Find where the given text appears and provide that cell's center as (x, y) coordinate. 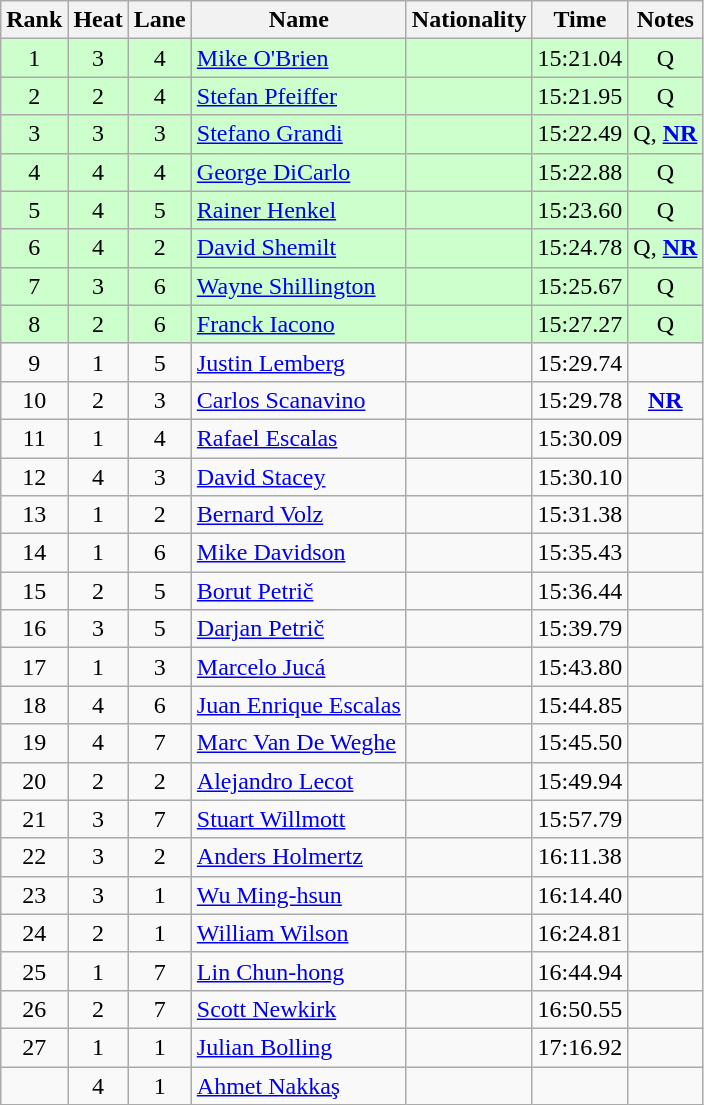
Mike O'Brien (298, 58)
15:22.49 (580, 134)
11 (34, 438)
19 (34, 743)
15:27.27 (580, 324)
Bernard Volz (298, 515)
16:44.94 (580, 971)
David Shemilt (298, 248)
Name (298, 20)
Marc Van De Weghe (298, 743)
16:14.40 (580, 895)
Carlos Scanavino (298, 400)
Lane (160, 20)
15:22.88 (580, 172)
22 (34, 857)
Wu Ming-hsun (298, 895)
Nationality (469, 20)
17 (34, 667)
14 (34, 553)
15:49.94 (580, 781)
15:39.79 (580, 629)
18 (34, 705)
16:11.38 (580, 857)
15:30.09 (580, 438)
Julian Bolling (298, 1047)
Franck Iacono (298, 324)
13 (34, 515)
Justin Lemberg (298, 362)
15:30.10 (580, 477)
Stefano Grandi (298, 134)
15:45.50 (580, 743)
Stefan Pfeiffer (298, 96)
15:36.44 (580, 591)
25 (34, 971)
Scott Newkirk (298, 1009)
15:44.85 (580, 705)
Notes (666, 20)
15:21.95 (580, 96)
Rank (34, 20)
27 (34, 1047)
William Wilson (298, 933)
24 (34, 933)
NR (666, 400)
9 (34, 362)
Alejandro Lecot (298, 781)
Wayne Shillington (298, 286)
Borut Petrič (298, 591)
15:35.43 (580, 553)
Juan Enrique Escalas (298, 705)
Rafael Escalas (298, 438)
Time (580, 20)
Rainer Henkel (298, 210)
Stuart Willmott (298, 819)
15:24.78 (580, 248)
20 (34, 781)
15:23.60 (580, 210)
16:24.81 (580, 933)
15 (34, 591)
David Stacey (298, 477)
16 (34, 629)
George DiCarlo (298, 172)
16:50.55 (580, 1009)
15:57.79 (580, 819)
Ahmet Nakkaş (298, 1085)
15:21.04 (580, 58)
10 (34, 400)
12 (34, 477)
15:31.38 (580, 515)
Lin Chun-hong (298, 971)
21 (34, 819)
15:29.78 (580, 400)
23 (34, 895)
15:29.74 (580, 362)
8 (34, 324)
17:16.92 (580, 1047)
26 (34, 1009)
15:43.80 (580, 667)
Heat (98, 20)
Marcelo Jucá (298, 667)
15:25.67 (580, 286)
Mike Davidson (298, 553)
Darjan Petrič (298, 629)
Anders Holmertz (298, 857)
